Return the [X, Y] coordinate for the center point of the cell that contains the specified text.  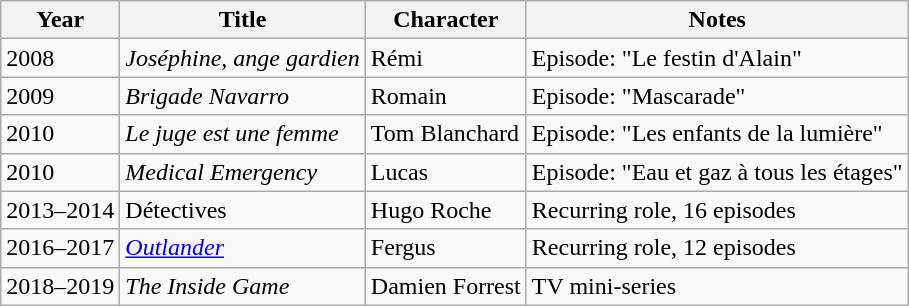
Outlander [242, 248]
Title [242, 20]
Episode: "Les enfants de la lumière" [717, 134]
2013–2014 [60, 210]
Episode: "Mascarade" [717, 96]
Rémi [446, 58]
2018–2019 [60, 286]
Notes [717, 20]
Romain [446, 96]
Medical Emergency [242, 172]
Le juge est une femme [242, 134]
2008 [60, 58]
TV mini-series [717, 286]
Brigade Navarro [242, 96]
Year [60, 20]
Character [446, 20]
Recurring role, 16 episodes [717, 210]
Tom Blanchard [446, 134]
2016–2017 [60, 248]
Joséphine, ange gardien [242, 58]
Lucas [446, 172]
2009 [60, 96]
Damien Forrest [446, 286]
The Inside Game [242, 286]
Episode: "Le festin d'Alain" [717, 58]
Fergus [446, 248]
Episode: "Eau et gaz à tous les étages" [717, 172]
Détectives [242, 210]
Hugo Roche [446, 210]
Recurring role, 12 episodes [717, 248]
